Pinpoint the cell where the given text exists, returning its [x, y] midpoint coordinate. 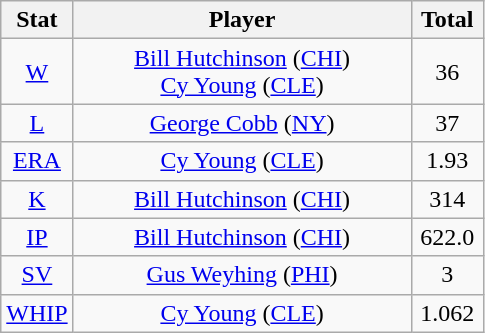
George Cobb (NY) [242, 123]
ERA [37, 161]
L [37, 123]
1.062 [447, 313]
Bill Hutchinson (CHI)Cy Young (CLE) [242, 72]
Gus Weyhing (PHI) [242, 275]
Stat [37, 20]
WHIP [37, 313]
W [37, 72]
622.0 [447, 237]
1.93 [447, 161]
314 [447, 199]
SV [37, 275]
36 [447, 72]
Player [242, 20]
3 [447, 275]
37 [447, 123]
IP [37, 237]
Total [447, 20]
K [37, 199]
